Output the (X, Y) coordinate of the center of the cell containing the given text.  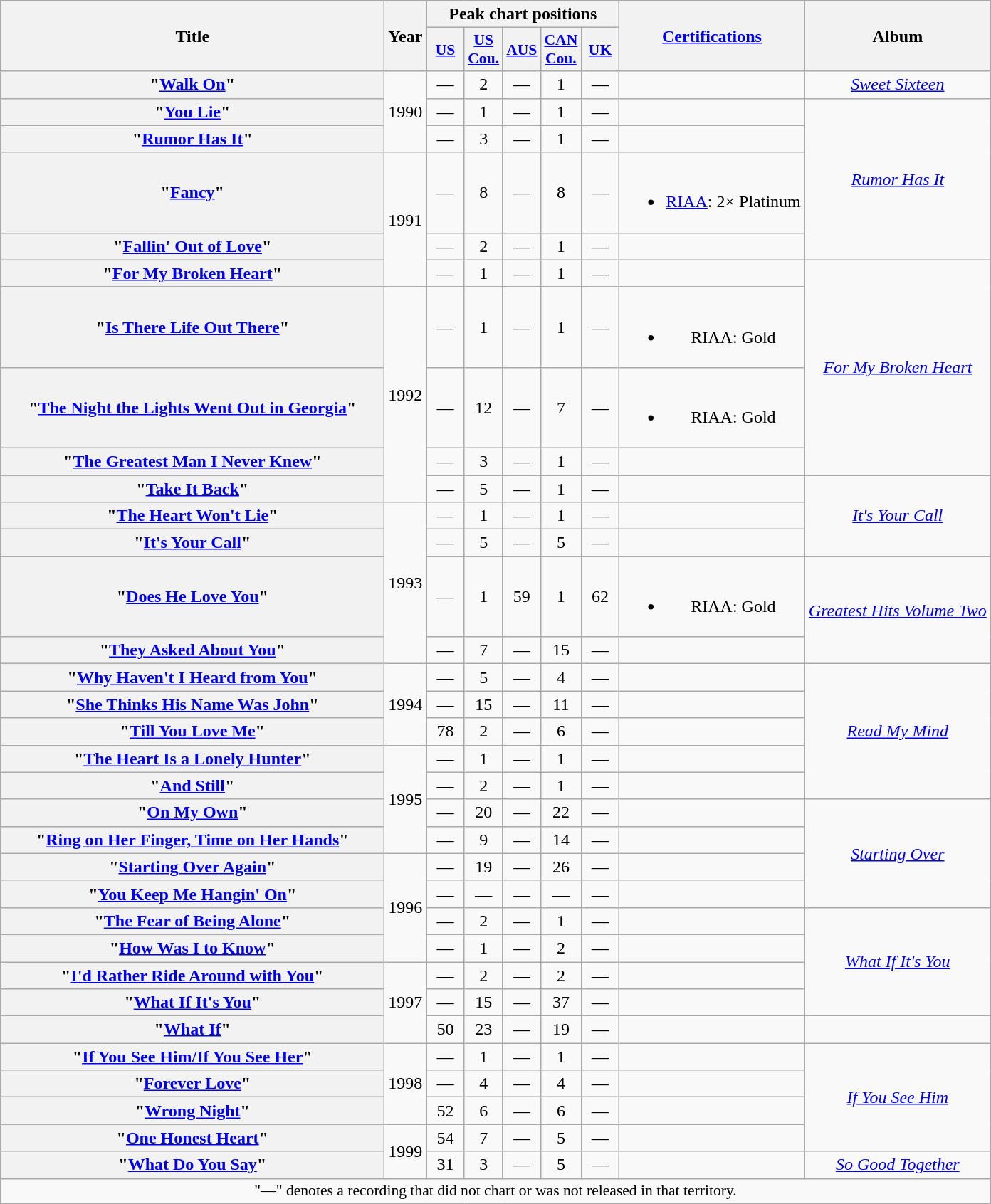
"The Heart Is a Lonely Hunter" (192, 759)
1996 (406, 907)
Rumor Has It (897, 179)
"For My Broken Heart" (192, 273)
"One Honest Heart" (192, 1138)
50 (446, 1030)
"What If" (192, 1030)
"Till You Love Me" (192, 732)
Album (897, 36)
"Fallin' Out of Love" (192, 246)
US (446, 50)
"The Night the Lights Went Out in Georgia" (192, 407)
"Is There Life Out There" (192, 327)
"I'd Rather Ride Around with You" (192, 976)
Starting Over (897, 853)
"If You See Him/If You See Her" (192, 1057)
62 (599, 596)
"—" denotes a recording that did not chart or was not released in that territory. (495, 1191)
1990 (406, 112)
CANCou. (561, 50)
Sweet Sixteen (897, 85)
"On My Own" (192, 813)
If You See Him (897, 1097)
"Starting Over Again" (192, 867)
Year (406, 36)
20 (483, 813)
37 (561, 1003)
"What Do You Say" (192, 1165)
Certifications (712, 36)
1992 (406, 394)
"The Heart Won't Lie" (192, 516)
1994 (406, 704)
For My Broken Heart (897, 367)
59 (521, 596)
"Take It Back" (192, 489)
"Rumor Has It" (192, 139)
RIAA: 2× Platinum (712, 192)
What If It's You (897, 961)
Peak chart positions (523, 14)
1995 (406, 799)
52 (446, 1111)
AUS (521, 50)
"Forever Love" (192, 1084)
Read My Mind (897, 732)
Greatest Hits Volume Two (897, 611)
54 (446, 1138)
78 (446, 732)
1991 (406, 219)
"How Was I to Know" (192, 948)
9 (483, 840)
"She Thinks His Name Was John" (192, 704)
USCou. (483, 50)
11 (561, 704)
"It's Your Call" (192, 543)
1993 (406, 583)
1999 (406, 1151)
It's Your Call (897, 516)
"The Greatest Man I Never Knew" (192, 461)
Title (192, 36)
31 (446, 1165)
"You Lie" (192, 112)
"Walk On" (192, 85)
"What If It's You" (192, 1003)
"You Keep Me Hangin' On" (192, 894)
"Fancy" (192, 192)
12 (483, 407)
"And Still" (192, 786)
UK (599, 50)
"Ring on Her Finger, Time on Her Hands" (192, 840)
"Wrong Night" (192, 1111)
22 (561, 813)
So Good Together (897, 1165)
14 (561, 840)
26 (561, 867)
"The Fear of Being Alone" (192, 921)
1997 (406, 1003)
1998 (406, 1084)
"Does He Love You" (192, 596)
23 (483, 1030)
"Why Haven't I Heard from You" (192, 677)
"They Asked About You" (192, 650)
